Pinpoint the cell where the given text exists, returning its (x, y) midpoint coordinate. 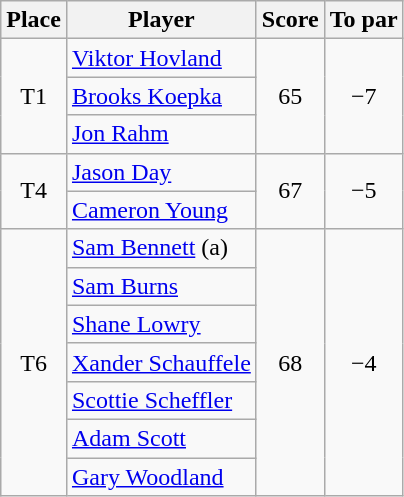
−5 (364, 191)
T6 (34, 362)
Sam Burns (161, 286)
Score (290, 20)
Player (161, 20)
T1 (34, 96)
Shane Lowry (161, 324)
Scottie Scheffler (161, 400)
Cameron Young (161, 210)
Brooks Koepka (161, 96)
−7 (364, 96)
Jon Rahm (161, 134)
68 (290, 362)
Jason Day (161, 172)
Viktor Hovland (161, 58)
Place (34, 20)
Adam Scott (161, 438)
65 (290, 96)
67 (290, 191)
Sam Bennett (a) (161, 248)
−4 (364, 362)
T4 (34, 191)
To par (364, 20)
Gary Woodland (161, 477)
Xander Schauffele (161, 362)
